Output the [x, y] coordinate of the center of the cell containing the given text.  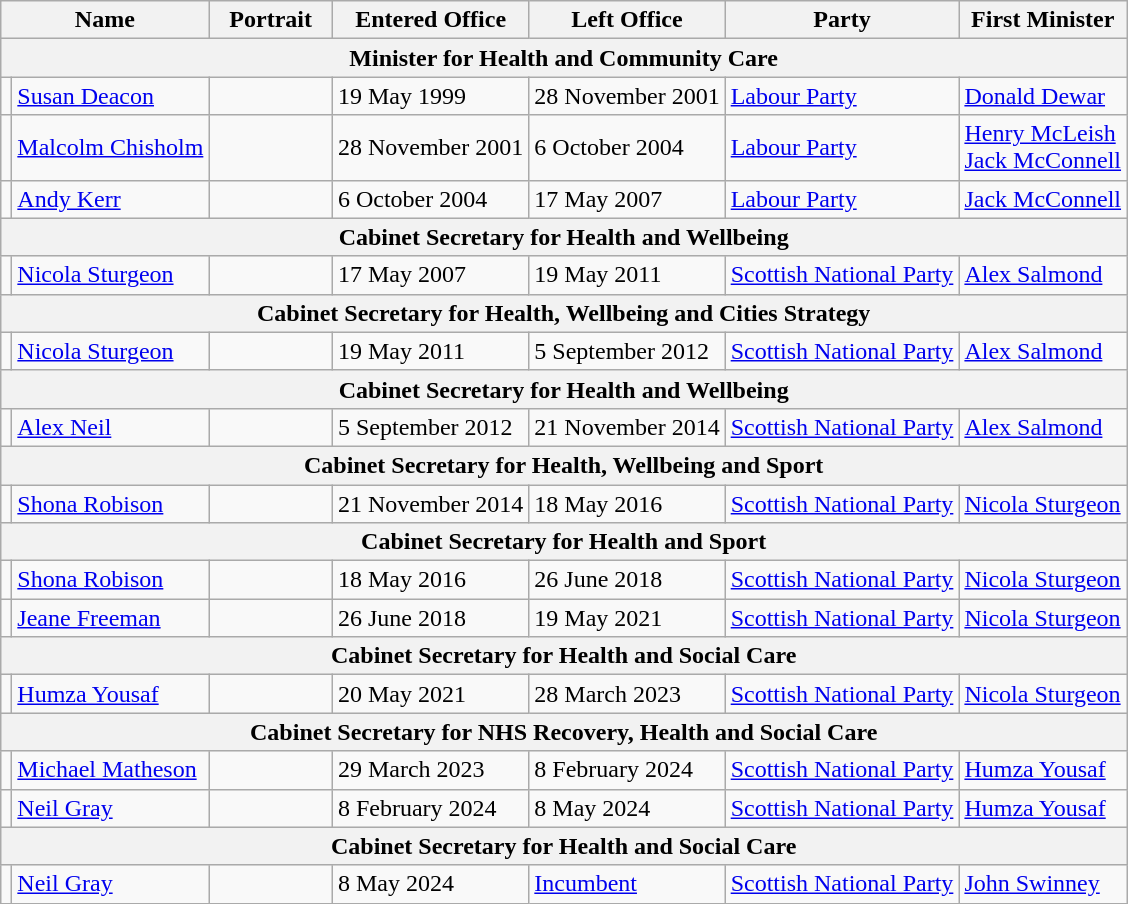
Susan Deacon [110, 96]
Cabinet Secretary for Health, Wellbeing and Sport [564, 465]
Portrait [271, 20]
Alex Neil [110, 427]
29 March 2023 [430, 770]
20 May 2021 [430, 694]
Andy Kerr [110, 199]
Incumbent [627, 884]
19 May 1999 [430, 96]
Michael Matheson [110, 770]
28 March 2023 [627, 694]
Entered Office [430, 20]
Jack McConnell [1043, 199]
Party [842, 20]
Donald Dewar [1043, 96]
Cabinet Secretary for NHS Recovery, Health and Social Care [564, 732]
Minister for Health and Community Care [564, 58]
Malcolm Chisholm [110, 148]
Cabinet Secretary for Health and Sport [564, 542]
19 May 2021 [627, 618]
First Minister [1043, 20]
Jeane Freeman [110, 618]
John Swinney [1043, 884]
Left Office [627, 20]
Name [105, 20]
Cabinet Secretary for Health, Wellbeing and Cities Strategy [564, 313]
Henry McLeish Jack McConnell [1043, 148]
